Extract the (X, Y) coordinate from the center of the cell holding the provided text.  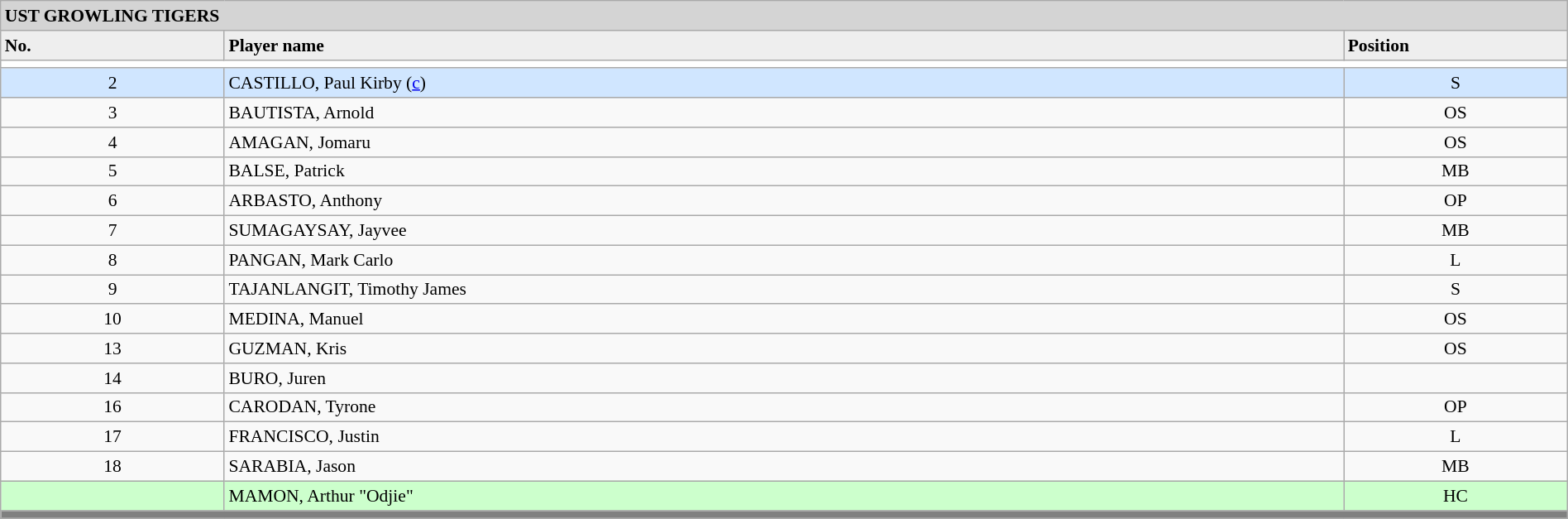
GUZMAN, Kris (784, 348)
BALSE, Patrick (784, 171)
ARBASTO, Anthony (784, 201)
BURO, Juren (784, 378)
3 (112, 113)
5 (112, 171)
AMAGAN, Jomaru (784, 142)
FRANCISCO, Justin (784, 437)
SUMAGAYSAY, Jayvee (784, 231)
CASTILLO, Paul Kirby (c) (784, 84)
TAJANLANGIT, Timothy James (784, 290)
10 (112, 320)
4 (112, 142)
SARABIA, Jason (784, 467)
9 (112, 290)
16 (112, 407)
6 (112, 201)
13 (112, 348)
2 (112, 84)
MEDINA, Manuel (784, 320)
Position (1456, 46)
18 (112, 467)
14 (112, 378)
No. (112, 46)
HC (1456, 496)
PANGAN, Mark Carlo (784, 260)
UST GROWLING TIGERS (784, 16)
BAUTISTA, Arnold (784, 113)
8 (112, 260)
Player name (784, 46)
MAMON, Arthur "Odjie" (784, 496)
7 (112, 231)
17 (112, 437)
CARODAN, Tyrone (784, 407)
